Return (x, y) of the center of cell containing provided text 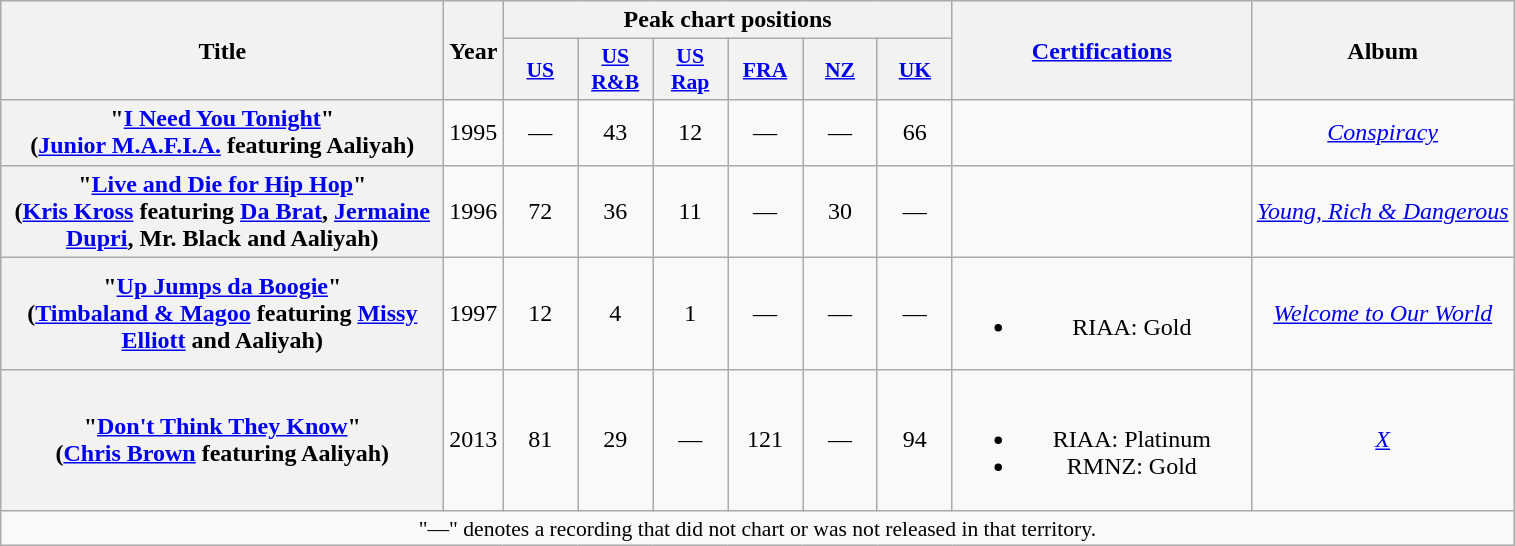
Year (474, 50)
Conspiracy (1382, 132)
"Up Jumps da Boogie"(Timbaland & Magoo featuring Missy Elliott and Aaliyah) (222, 314)
"—" denotes a recording that did not chart or was not released in that territory. (758, 528)
30 (840, 211)
RIAA: Gold (1102, 314)
UK (914, 70)
66 (914, 132)
36 (616, 211)
121 (766, 440)
94 (914, 440)
Peak chart positions (728, 20)
1996 (474, 211)
1 (690, 314)
USRap (690, 70)
1997 (474, 314)
Title (222, 50)
Young, Rich & Dangerous (1382, 211)
Album (1382, 50)
FRA (766, 70)
USR&B (616, 70)
4 (616, 314)
1995 (474, 132)
81 (540, 440)
NZ (840, 70)
2013 (474, 440)
"Don't Think They Know"(Chris Brown featuring Aaliyah) (222, 440)
"I Need You Tonight"(Junior M.A.F.I.A. featuring Aaliyah) (222, 132)
Welcome to Our World (1382, 314)
Certifications (1102, 50)
US (540, 70)
RIAA: Platinum RMNZ: Gold (1102, 440)
11 (690, 211)
"Live and Die for Hip Hop"(Kris Kross featuring Da Brat, Jermaine Dupri, Mr. Black and Aaliyah) (222, 211)
72 (540, 211)
29 (616, 440)
X (1382, 440)
43 (616, 132)
